Extract the [X, Y] coordinate from the center of the cell holding the provided text.  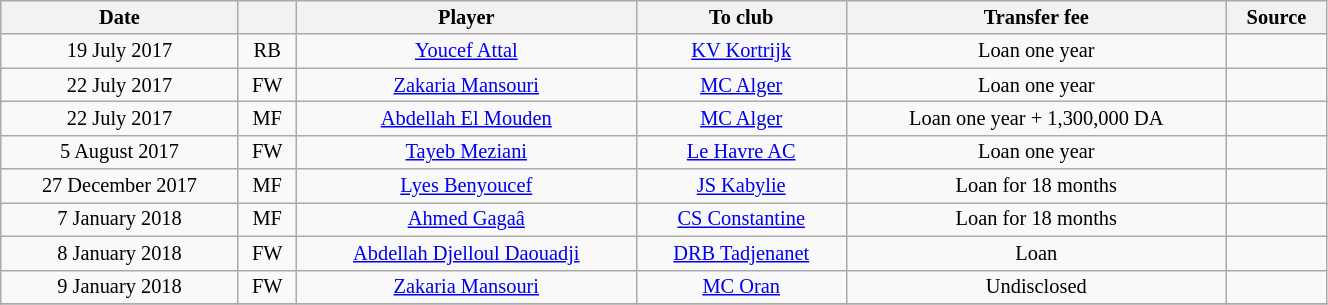
Player [466, 17]
RB [267, 51]
Source [1276, 17]
JS Kabylie [741, 186]
KV Kortrijk [741, 51]
Abdellah El Mouden [466, 118]
CS Constantine [741, 219]
Ahmed Gagaâ [466, 219]
9 January 2018 [120, 287]
Date [120, 17]
Le Havre AC [741, 152]
MC Oran [741, 287]
Youcef Attal [466, 51]
19 July 2017 [120, 51]
Abdellah Djelloul Daouadji [466, 253]
Undisclosed [1036, 287]
Lyes Benyoucef [466, 186]
27 December 2017 [120, 186]
Loan [1036, 253]
8 January 2018 [120, 253]
Tayeb Meziani [466, 152]
To club [741, 17]
7 January 2018 [120, 219]
DRB Tadjenanet [741, 253]
5 August 2017 [120, 152]
Transfer fee [1036, 17]
Loan one year + 1,300,000 DA [1036, 118]
